Locate the cell with the specified text and output its [x, y] center coordinate. 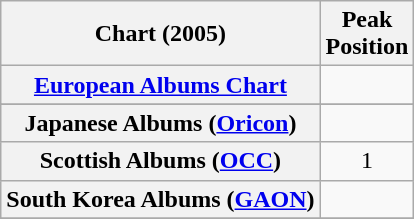
Scottish Albums (OCC) [160, 161]
South Korea Albums (GAON) [160, 199]
Japanese Albums (Oricon) [160, 123]
PeakPosition [367, 34]
European Albums Chart [160, 85]
Chart (2005) [160, 34]
1 [367, 161]
